Find where the given text appears and provide that cell's center as (X, Y) coordinate. 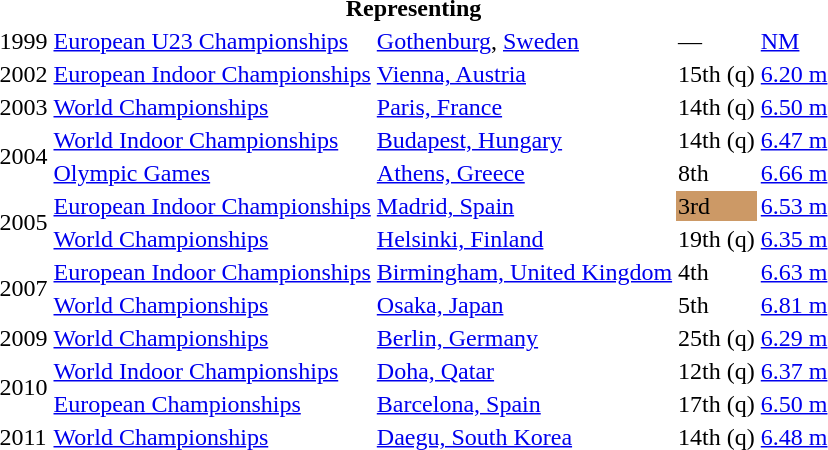
Vienna, Austria (524, 74)
Doha, Qatar (524, 371)
— (717, 41)
Madrid, Spain (524, 206)
3rd (717, 206)
19th (q) (717, 239)
Budapest, Hungary (524, 140)
Birmingham, United Kingdom (524, 272)
5th (717, 305)
8th (717, 173)
Olympic Games (212, 173)
Athens, Greece (524, 173)
European U23 Championships (212, 41)
17th (q) (717, 404)
Helsinki, Finland (524, 239)
4th (717, 272)
Osaka, Japan (524, 305)
Barcelona, Spain (524, 404)
Gothenburg, Sweden (524, 41)
25th (q) (717, 338)
15th (q) (717, 74)
12th (q) (717, 371)
Berlin, Germany (524, 338)
European Championships (212, 404)
Paris, France (524, 107)
